Extract the [X, Y] coordinate from the center of the cell holding the provided text.  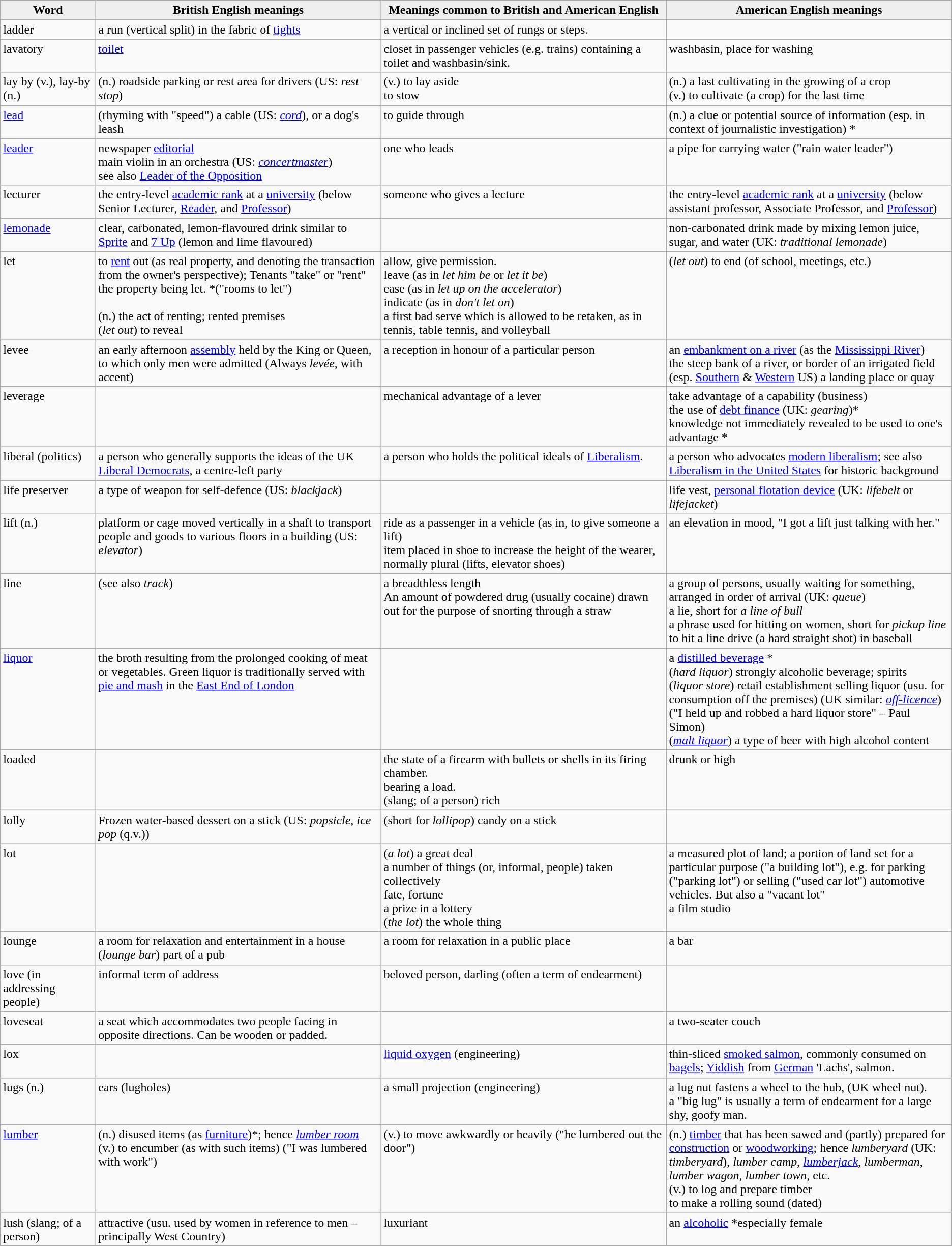
the entry-level academic rank at a university (below assistant professor, Associate Professor, and Professor) [809, 201]
a small projection (engineering) [524, 1101]
American English meanings [809, 10]
line [48, 611]
leverage [48, 416]
one who leads [524, 162]
ears (lugholes) [238, 1101]
an elevation in mood, "I got a lift just talking with her." [809, 543]
a type of weapon for self-defence (US: blackjack) [238, 497]
(see also track) [238, 611]
(rhyming with "speed") a cable (US: cord), or a dog's leash [238, 122]
Word [48, 10]
(n.) roadside parking or rest area for drivers (US: rest stop) [238, 89]
liquor [48, 699]
lot [48, 887]
lemonade [48, 235]
let [48, 295]
(n.) a last cultivating in the growing of a crop(v.) to cultivate (a crop) for the last time [809, 89]
a bar [809, 948]
an alcoholic *especially female [809, 1229]
lecturer [48, 201]
the entry-level academic rank at a university (below Senior Lecturer, Reader, and Professor) [238, 201]
Meanings common to British and American English [524, 10]
washbasin, place for washing [809, 56]
thin-sliced smoked salmon, commonly consumed on bagels; Yiddish from German 'Lachs', salmon. [809, 1061]
lift (n.) [48, 543]
(v.) to move awkwardly or heavily ("he lumbered out the door") [524, 1168]
a reception in honour of a particular person [524, 363]
a person who advocates modern liberalism; see also Liberalism in the United States for historic background [809, 463]
a breadthless lengthAn amount of powdered drug (usually cocaine) drawn out for the purpose of snorting through a straw [524, 611]
levee [48, 363]
drunk or high [809, 780]
lolly [48, 827]
lavatory [48, 56]
take advantage of a capability (business) the use of debt finance (UK: gearing)*knowledge not immediately revealed to be used to one's advantage * [809, 416]
attractive (usu. used by women in reference to men – principally West Country) [238, 1229]
an early afternoon assembly held by the King or Queen, to which only men were admitted (Always levée, with accent) [238, 363]
British English meanings [238, 10]
life preserver [48, 497]
to guide through [524, 122]
luxuriant [524, 1229]
lay by (v.), lay-by (n.) [48, 89]
a person who generally supports the ideas of the UK Liberal Democrats, a centre-left party [238, 463]
lugs (n.) [48, 1101]
(v.) to lay asideto stow [524, 89]
lounge [48, 948]
Frozen water-based dessert on a stick (US: popsicle, ice pop (q.v.)) [238, 827]
a pipe for carrying water ("rain water leader") [809, 162]
a person who holds the political ideals of Liberalism. [524, 463]
a room for relaxation in a public place [524, 948]
liquid oxygen (engineering) [524, 1061]
a room for relaxation and entertainment in a house(lounge bar) part of a pub [238, 948]
lush (slang; of a person) [48, 1229]
loveseat [48, 1028]
a two-seater couch [809, 1028]
(let out) to end (of school, meetings, etc.) [809, 295]
(short for lollipop) candy on a stick [524, 827]
informal term of address [238, 988]
someone who gives a lecture [524, 201]
love (in addressing people) [48, 988]
mechanical advantage of a lever [524, 416]
beloved person, darling (often a term of endearment) [524, 988]
a lug nut fastens a wheel to the hub, (UK wheel nut). a "big lug" is usually a term of endearment for a large shy, goofy man. [809, 1101]
lead [48, 122]
newspaper editorialmain violin in an orchestra (US: concertmaster)see also Leader of the Opposition [238, 162]
closet in passenger vehicles (e.g. trains) containing a toilet and washbasin/sink. [524, 56]
toilet [238, 56]
a run (vertical split) in the fabric of tights [238, 30]
ladder [48, 30]
leader [48, 162]
platform or cage moved vertically in a shaft to transport people and goods to various floors in a building (US: elevator) [238, 543]
clear, carbonated, lemon-flavoured drink similar to Sprite and 7 Up (lemon and lime flavoured) [238, 235]
loaded [48, 780]
lumber [48, 1168]
the state of a firearm with bullets or shells in its firing chamber.bearing a load. (slang; of a person) rich [524, 780]
lox [48, 1061]
liberal (politics) [48, 463]
life vest, personal flotation device (UK: lifebelt or lifejacket) [809, 497]
(a lot) a great deala number of things (or, informal, people) taken collectivelyfate, fortunea prize in a lottery(the lot) the whole thing [524, 887]
a seat which accommodates two people facing in opposite directions. Can be wooden or padded. [238, 1028]
(n.) a clue or potential source of information (esp. in context of journalistic investigation) * [809, 122]
(n.) disused items (as furniture)*; hence lumber room(v.) to encumber (as with such items) ("I was lumbered with work") [238, 1168]
a vertical or inclined set of rungs or steps. [524, 30]
non-carbonated drink made by mixing lemon juice, sugar, and water (UK: traditional lemonade) [809, 235]
